Return the (X, Y) coordinate for the center point of the cell that contains the specified text.  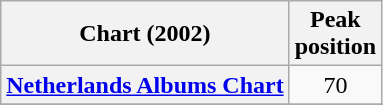
70 (335, 85)
Netherlands Albums Chart (145, 85)
Peakposition (335, 34)
Chart (2002) (145, 34)
